Output the (x, y) coordinate of the center of the cell containing the given text.  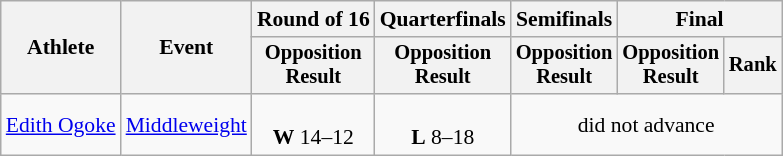
Rank (753, 66)
Edith Ogoke (61, 124)
L 8–18 (443, 124)
Quarterfinals (443, 19)
Semifinals (564, 19)
Event (186, 48)
Athlete (61, 48)
Final (699, 19)
W 14–12 (314, 124)
did not advance (646, 124)
Round of 16 (314, 19)
Middleweight (186, 124)
